Determine the [X, Y] coordinate at the center of the cell enclosing the given text.  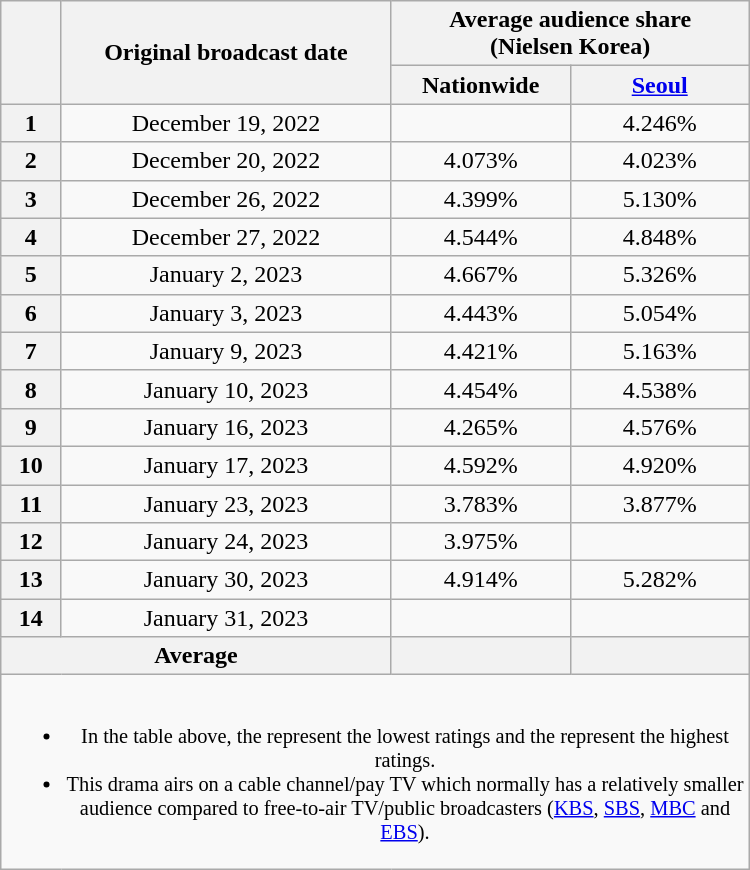
January 2, 2023 [226, 275]
2 [31, 161]
Seoul [660, 85]
5.282% [660, 580]
3.975% [480, 542]
5 [31, 275]
4.454% [480, 389]
January 9, 2023 [226, 351]
4.538% [660, 389]
4.443% [480, 313]
January 17, 2023 [226, 465]
4.399% [480, 199]
January 3, 2023 [226, 313]
5.326% [660, 275]
3.783% [480, 503]
9 [31, 427]
4.576% [660, 427]
1 [31, 123]
January 10, 2023 [226, 389]
3 [31, 199]
January 23, 2023 [226, 503]
11 [31, 503]
5.163% [660, 351]
7 [31, 351]
14 [31, 618]
December 26, 2022 [226, 199]
4 [31, 237]
January 16, 2023 [226, 427]
4.073% [480, 161]
4.667% [480, 275]
10 [31, 465]
12 [31, 542]
December 27, 2022 [226, 237]
4.920% [660, 465]
Average [196, 656]
6 [31, 313]
4.592% [480, 465]
Original broadcast date [226, 52]
8 [31, 389]
4.246% [660, 123]
Nationwide [480, 85]
Average audience share(Nielsen Korea) [570, 34]
3.877% [660, 503]
4.914% [480, 580]
January 24, 2023 [226, 542]
4.848% [660, 237]
4.265% [480, 427]
January 31, 2023 [226, 618]
December 19, 2022 [226, 123]
December 20, 2022 [226, 161]
5.130% [660, 199]
5.054% [660, 313]
4.421% [480, 351]
January 30, 2023 [226, 580]
13 [31, 580]
4.023% [660, 161]
4.544% [480, 237]
